Output the [x, y] coordinate of the center of the cell containing the given text.  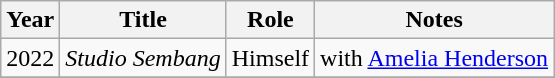
Year [30, 20]
Himself [270, 58]
with Amelia Henderson [434, 58]
Title [143, 20]
Role [270, 20]
Studio Sembang [143, 58]
Notes [434, 20]
2022 [30, 58]
